Detect which cell encompasses the target text, then output its [x, y] center coordinate. 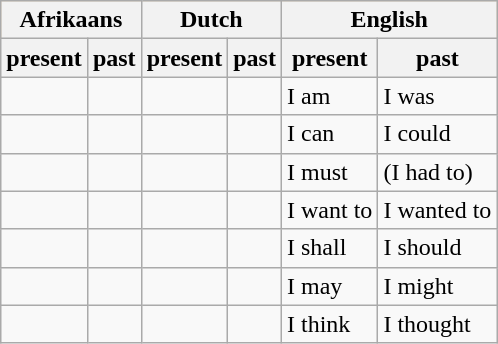
I am [329, 96]
I shall [329, 248]
I must [329, 172]
I could [438, 134]
I want to [329, 210]
(I had to) [438, 172]
I thought [438, 324]
Afrikaans [71, 20]
I might [438, 286]
I can [329, 134]
English [388, 20]
I wanted to [438, 210]
I may [329, 286]
I should [438, 248]
I think [329, 324]
Dutch [211, 20]
I was [438, 96]
